Extract the (X, Y) coordinate from the center of the cell holding the provided text.  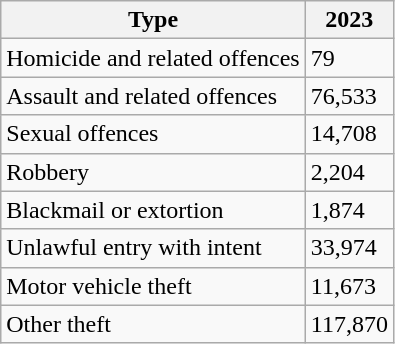
33,974 (349, 248)
Blackmail or extortion (153, 210)
Assault and related offences (153, 96)
11,673 (349, 286)
Other theft (153, 324)
1,874 (349, 210)
117,870 (349, 324)
2,204 (349, 172)
2023 (349, 20)
14,708 (349, 134)
Unlawful entry with intent (153, 248)
Sexual offences (153, 134)
79 (349, 58)
Robbery (153, 172)
Motor vehicle theft (153, 286)
76,533 (349, 96)
Type (153, 20)
Homicide and related offences (153, 58)
